Provide the (x, y) coordinate of the cell's center where the given text is located.  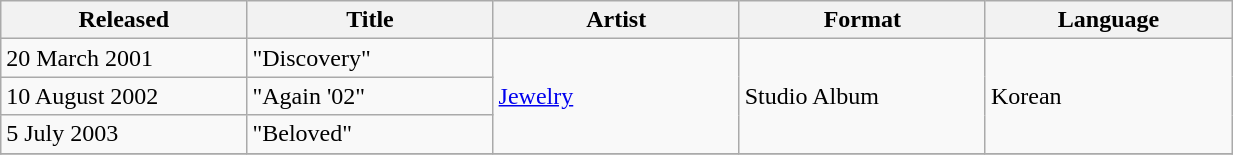
Released (124, 20)
Studio Album (862, 96)
Jewelry (616, 96)
Artist (616, 20)
Korean (1108, 96)
5 July 2003 (124, 134)
Title (370, 20)
10 August 2002 (124, 96)
"Again '02" (370, 96)
Language (1108, 20)
"Beloved" (370, 134)
Format (862, 20)
20 March 2001 (124, 58)
"Discovery" (370, 58)
